Scan for the cell matching the given text and deliver its [X, Y] coordinate at center. 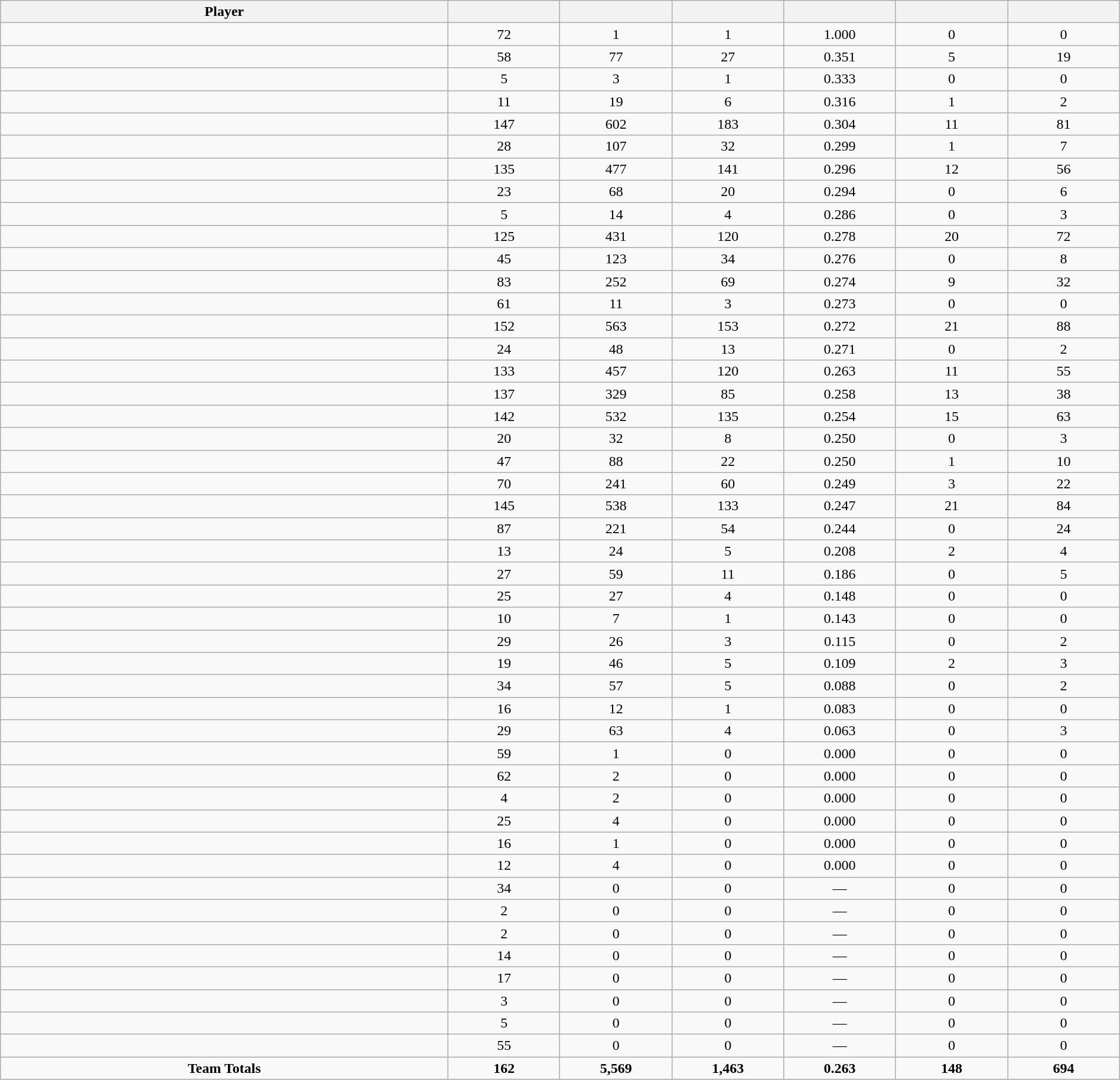
1,463 [728, 1068]
0.109 [840, 664]
563 [616, 327]
241 [616, 484]
0.148 [840, 596]
60 [728, 484]
85 [728, 394]
0.143 [840, 618]
0.276 [840, 259]
137 [504, 394]
0.208 [840, 551]
0.115 [840, 641]
694 [1063, 1068]
70 [504, 484]
48 [616, 349]
532 [616, 416]
56 [1063, 169]
1.000 [840, 34]
0.249 [840, 484]
0.278 [840, 236]
0.254 [840, 416]
0.333 [840, 79]
77 [616, 57]
0.083 [840, 709]
5,569 [616, 1068]
26 [616, 641]
183 [728, 124]
0.272 [840, 327]
62 [504, 776]
0.304 [840, 124]
23 [504, 191]
84 [1063, 506]
538 [616, 506]
0.271 [840, 349]
Player [224, 12]
142 [504, 416]
148 [951, 1068]
57 [616, 686]
0.244 [840, 528]
0.294 [840, 191]
141 [728, 169]
125 [504, 236]
9 [951, 282]
152 [504, 327]
457 [616, 371]
329 [616, 394]
68 [616, 191]
83 [504, 282]
123 [616, 259]
Team Totals [224, 1068]
47 [504, 461]
15 [951, 416]
0.186 [840, 573]
0.299 [840, 146]
28 [504, 146]
61 [504, 304]
0.273 [840, 304]
145 [504, 506]
0.258 [840, 394]
147 [504, 124]
58 [504, 57]
17 [504, 978]
431 [616, 236]
252 [616, 282]
107 [616, 146]
87 [504, 528]
81 [1063, 124]
0.063 [840, 731]
0.351 [840, 57]
46 [616, 664]
0.088 [840, 686]
54 [728, 528]
602 [616, 124]
0.316 [840, 102]
153 [728, 327]
45 [504, 259]
477 [616, 169]
0.286 [840, 214]
69 [728, 282]
38 [1063, 394]
0.274 [840, 282]
221 [616, 528]
162 [504, 1068]
0.247 [840, 506]
0.296 [840, 169]
